Extract the (x, y) coordinate from the center of the cell holding the provided text.  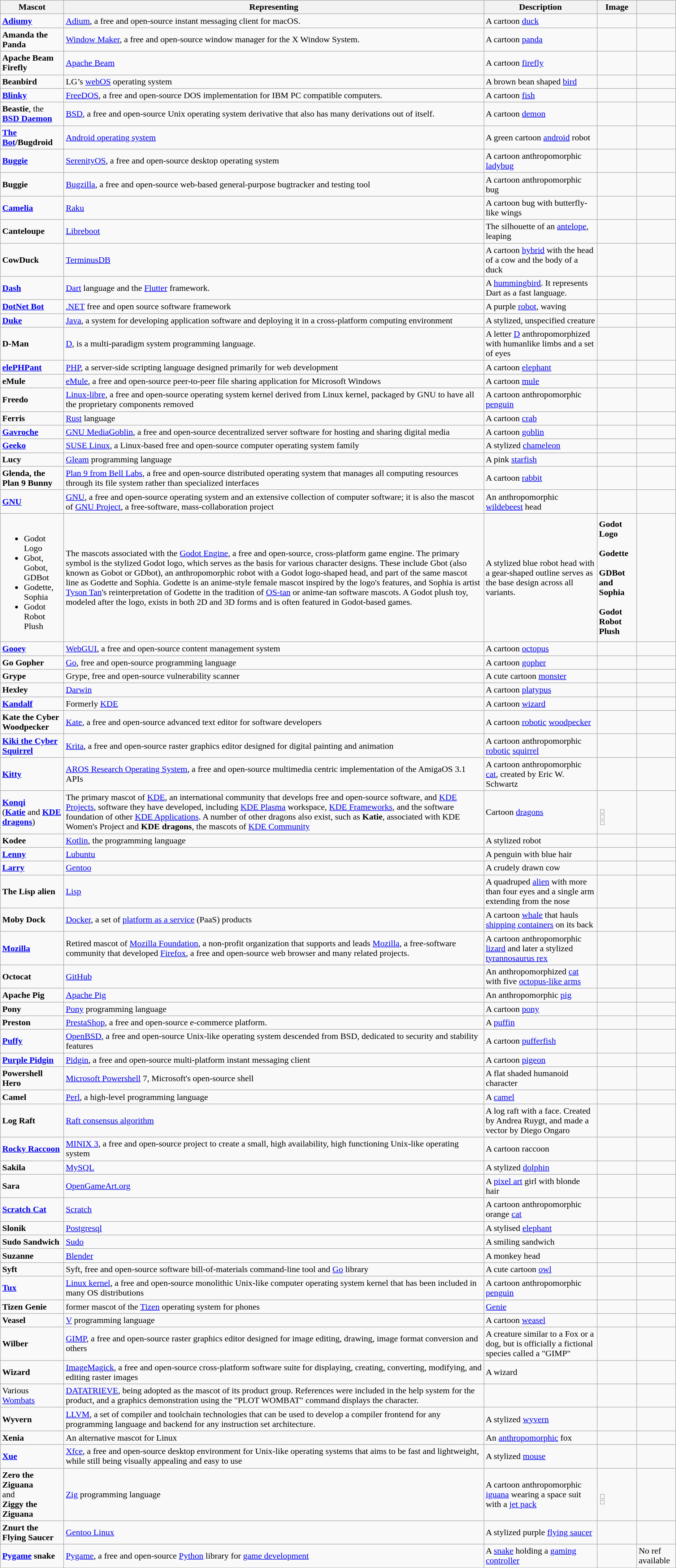
Gleam programming language (274, 459)
Linux-libre, a free and open-source operating system kernel derived from Linux kernel, packaged by GNU to have all the proprietary components removed (274, 400)
Dart language and the Flutter framework. (274, 288)
A cartoon hybrid with the head of a cow and the body of a duck (541, 260)
Zig programming language (274, 1494)
Wilber (32, 1344)
eMule, a free and open-source peer-to-peer file sharing application for Microsoft Windows (274, 381)
Kate, a free and open-source advanced text editor for software developers (274, 722)
A purple robot, waving (541, 307)
Genie (541, 1307)
A stylized purple flying saucer (541, 1532)
A cartoon pony (541, 1009)
Android operating system (274, 137)
Freedo (32, 400)
Hexley (32, 690)
CowDuck (32, 260)
Pony (32, 1009)
A cartoon wizard (541, 704)
A cartoon anthropomorphic orange cat (541, 1210)
Cartoon dragons (541, 812)
Description (541, 7)
Scratch Cat (32, 1210)
A quadruped alien with more than four eyes and a single arm extending from the nose (541, 891)
elePHPant (32, 367)
Linux kernel, a free and open-source monolithic Unix-like computer operating system kernel that has been included in many OS distributions (274, 1288)
Adium, a free and open-source instant messaging client for macOS. (274, 21)
A cartoon anthropomorphic lizard and later a stylized tyrannosaurus rex (541, 948)
A cartoon raccoon (541, 1149)
Slonik (32, 1228)
A stylized wyvern (541, 1419)
Formerly KDE (274, 704)
Suzanne (32, 1255)
A cartoon weasel (541, 1320)
Canteloupe (32, 231)
Darwin (274, 690)
A cartoon elephant (541, 367)
An anthropomorphic pig (541, 995)
A cartoon gopher (541, 662)
Znurt the Flying Saucer (32, 1532)
Sara (32, 1186)
Scratch (274, 1210)
A cartoon robotic woodpecker (541, 722)
Representing (274, 7)
Blender (274, 1255)
Ferris (32, 418)
A cartoon whale that hauls shipping containers on its back (541, 920)
Powershell Hero (32, 1078)
Perl, a high-level programming language (274, 1097)
A green cartoon android robot (541, 137)
Dash (32, 288)
Gentoo Linux (274, 1532)
A cartoon duck (541, 21)
A cartoon anthropomorphic iguana wearing a space suit with a jet pack (541, 1494)
A creature similar to a Fox or a dog, but is officially a fictional species called a "GIMP" (541, 1344)
Beastie, the BSD Daemon (32, 114)
Various Wombats (32, 1396)
No ref available (656, 1556)
Sudo (274, 1242)
A stylized chameleon (541, 446)
Gavroche (32, 432)
.NET free and open source software framework (274, 307)
Purple Pidgin (32, 1060)
Larry (32, 868)
A cartoon pigeon (541, 1060)
Window Maker, a free and open-source window manager for the X Window System. (274, 40)
Tizen Genie (32, 1307)
Godot LogoGodetteGDBot and SophiaGodot Robot Plush (617, 577)
Camel (32, 1097)
A brown bean shaped bird (541, 82)
A cute cartoon monster (541, 676)
Rust language (274, 418)
Camelia (32, 208)
Wyvern (32, 1419)
A cute cartoon owl (541, 1269)
A pixel art girl with blonde hair (541, 1186)
Apache Beam Firefly (32, 63)
Raft consensus algorithm (274, 1121)
A cartoon panda (541, 40)
WebGUI, a free and open-source content management system (274, 648)
A stylized mouse (541, 1456)
A wizard (541, 1372)
Sakila (32, 1167)
eMule (32, 381)
PrestaShop, a free and open-source e-commerce platform. (274, 1023)
Kandalf (32, 704)
ImageMagick, a free and open-source cross-platform software suite for displaying, creating, converting, modifying, and editing raster images (274, 1372)
A monkey head (541, 1255)
Log Raft (32, 1121)
A cartoon firefly (541, 63)
Lenny (32, 854)
A stylized, unspecified creature (541, 320)
SUSE Linux, a Linux-based free and open-source computer operating system family (274, 446)
Krita, a free and open-source raster graphics editor designed for digital painting and animation (274, 746)
A penguin with blue hair (541, 854)
Apache Beam (274, 63)
A cartoon pufferfish (541, 1041)
FreeDOS, a free and open-source DOS implementation for IBM PC compatible computers. (274, 95)
An anthropomorphic wildebeest head (541, 502)
TerminusDB (274, 260)
Image (617, 7)
Kate the Cyber Woodpecker (32, 722)
A letter D anthropomorphized with humanlike limbs and a set of eyes (541, 344)
A cartoon anthropomorphic cat, created by Eric W. Schwartz (541, 774)
former mascot of the Tizen operating system for phones (274, 1307)
A flat shaded humanoid character (541, 1078)
Pidgin, a free and open-source multi-platform instant messaging client (274, 1060)
Konqi(Katie and KDE dragons) (32, 812)
Puffy (32, 1041)
A cartoon anthropomorphic robotic squirrel (541, 746)
An anthropomorphized cat with five octopus-like arms (541, 977)
Tux (32, 1288)
Docker, a set of platform as a service (PaaS) products (274, 920)
GIMP, a free and open-source raster graphics editor designed for image editing, drawing, image format conversion and others (274, 1344)
The Bot/Bugdroid (32, 137)
Veasel (32, 1320)
A puffin (541, 1023)
Moby Dock (32, 920)
An anthropomorphic fox (541, 1438)
Pony programming language (274, 1009)
Bugzilla, a free and open-source web-based general-purpose bugtracker and testing tool (274, 184)
A cartoon goblin (541, 432)
Godot LogoGbot, Gobot, GDBotGodette, SophiaGodot Robot Plush (32, 577)
Xue (32, 1456)
Blinky (32, 95)
A stylized robot (541, 840)
A cartoon platypus (541, 690)
A smiling sandwich (541, 1242)
Java, a system for developing application software and deploying it in a cross-platform computing environment (274, 320)
Amanda the Panda (32, 40)
A pink starfish (541, 459)
Kiki the Cyber Squirrel (32, 746)
A cartoon octopus (541, 648)
D, is a multi-paradigm system programming language. (274, 344)
A crudely drawn cow (541, 868)
A cartoon anthropomorphic ladybug (541, 161)
BSD, a free and open-source Unix operating system derivative that also has many derivations out of itself. (274, 114)
Rocky Raccoon (32, 1149)
Grype (32, 676)
A snake holding a gaming controller (541, 1556)
AROS Research Operating System, a free and open-source multimedia centric implementation of the AmigaOS 3.1 APIs (274, 774)
A cartoon rabbit (541, 478)
Lisp (274, 891)
Kodee (32, 840)
Preston (32, 1023)
MINIX 3, a free and open-source project to create a small, high availability, high functioning Unix-like operating system (274, 1149)
Microsoft Powershell 7, Microsoft's open-source shell (274, 1078)
Go, free and open-source programming language (274, 662)
A cartoon anthropomorphic bug (541, 184)
GNU (32, 502)
SerenityOS, a free and open-source desktop operating system (274, 161)
A cartoon fish (541, 95)
A cartoon crab (541, 418)
Beanbird (32, 82)
LG’s webOS operating system (274, 82)
PHP, a server-side scripting language designed primarily for web development (274, 367)
Kotlin, the programming language (274, 840)
Adiumy (32, 21)
Octocat (32, 977)
Wizard (32, 1372)
Zero the ZiguanaandZiggy the Ziguana (32, 1494)
GNU MediaGoblin, a free and open-source decentralized server software for hosting and sharing digital media (274, 432)
Gentoo (274, 868)
Geeko (32, 446)
Sudo Sandwich (32, 1242)
A hummingbird. It represents Dart as a fast language. (541, 288)
Libreboot (274, 231)
An alternative mascot for Linux (274, 1438)
Postgresql (274, 1228)
DotNet Bot (32, 307)
Syft (32, 1269)
The silhouette of an antelope, leaping (541, 231)
A cartoon demon (541, 114)
The Lisp alien (32, 891)
Mozilla (32, 948)
Gooey (32, 648)
Pygame, a free and open-source Python library for game development (274, 1556)
A stylised elephant (541, 1228)
GitHub (274, 977)
OpenGameArt.org (274, 1186)
OpenBSD, a free and open-source Unix-like operating system descended from BSD, dedicated to security and stability features (274, 1041)
A camel (541, 1097)
MySQL (274, 1167)
A cartoon mule (541, 381)
Xenia (32, 1438)
A stylized blue robot head with a gear-shaped outline serves as the base design across all variants. (541, 577)
A log raft with a face. Created by Andrea Ruygt, and made a vector by Diego Ongaro (541, 1121)
A cartoon bug with butterfly-like wings (541, 208)
Lucy (32, 459)
Grype, free and open-source vulnerability scanner (274, 676)
D-Man (32, 344)
Glenda, the Plan 9 Bunny (32, 478)
Lubuntu (274, 854)
V programming language (274, 1320)
Kitty (32, 774)
Go Gopher (32, 662)
Pygame snake (32, 1556)
Raku (274, 208)
Mascot (32, 7)
A stylized dolphin (541, 1167)
Syft, free and open-source software bill-of-materials command-line tool and Go library (274, 1269)
Duke (32, 320)
